From the cell containing the given text, extract its center point as [X, Y] coordinate. 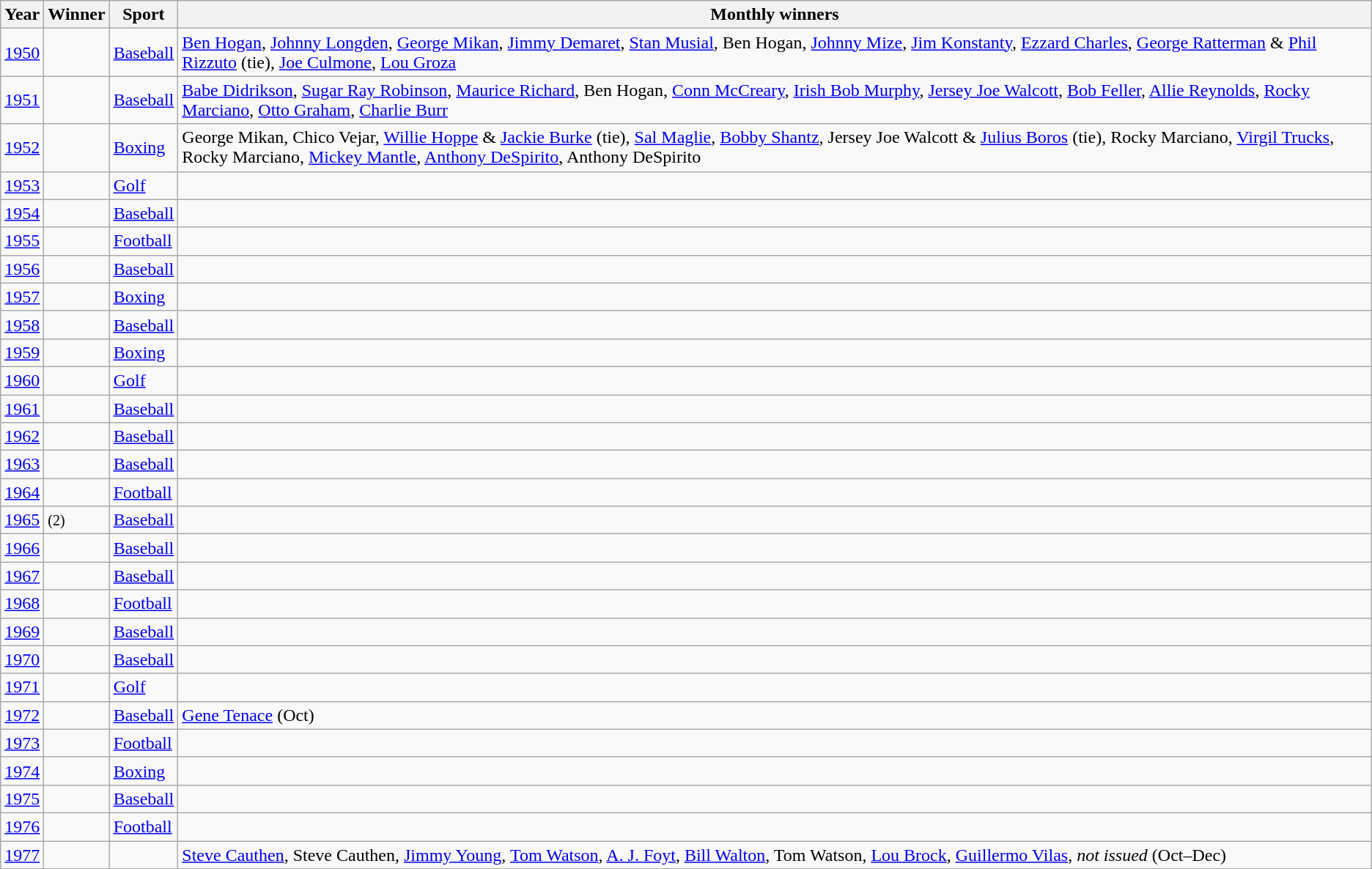
1967 [22, 576]
1956 [22, 269]
1968 [22, 604]
Sport [144, 15]
1973 [22, 743]
1974 [22, 771]
1963 [22, 465]
1964 [22, 492]
Winner [76, 15]
Monthly winners [775, 15]
1962 [22, 437]
1969 [22, 632]
1959 [22, 352]
Gene Tenace (Oct) [775, 715]
1971 [22, 687]
(2) [76, 520]
1954 [22, 213]
1953 [22, 185]
1975 [22, 799]
1958 [22, 325]
1950 [22, 53]
1970 [22, 659]
1951 [22, 100]
1965 [22, 520]
1972 [22, 715]
1952 [22, 148]
Steve Cauthen, Steve Cauthen, Jimmy Young, Tom Watson, A. J. Foyt, Bill Walton, Tom Watson, Lou Brock, Guillermo Vilas, not issued (Oct–Dec) [775, 855]
1966 [22, 548]
1955 [22, 241]
1977 [22, 855]
Year [22, 15]
1960 [22, 380]
1976 [22, 827]
1957 [22, 297]
1961 [22, 408]
